Find where the given text appears and provide that cell's center as (X, Y) coordinate. 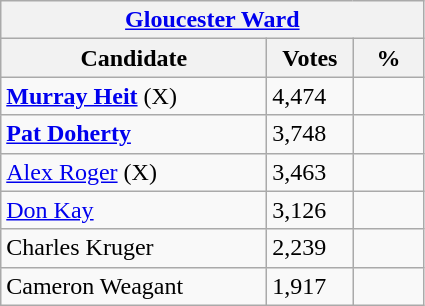
Votes (310, 58)
Don Kay (134, 210)
3,126 (310, 210)
Murray Heit (X) (134, 96)
3,748 (310, 134)
Charles Kruger (134, 248)
2,239 (310, 248)
Pat Doherty (134, 134)
% (388, 58)
Candidate (134, 58)
Cameron Weagant (134, 286)
Gloucester Ward (212, 20)
3,463 (310, 172)
Alex Roger (X) (134, 172)
1,917 (310, 286)
4,474 (310, 96)
